For the text-containing cell, return its midpoint in [X, Y] coordinate format. 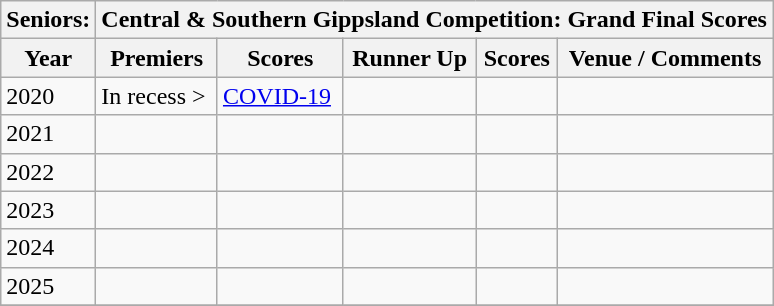
In recess > [157, 96]
2022 [48, 172]
COVID-19 [280, 96]
2021 [48, 134]
Premiers [157, 58]
2025 [48, 286]
Year [48, 58]
Central & Southern Gippsland Competition: Grand Final Scores [434, 20]
2020 [48, 96]
Runner Up [410, 58]
2024 [48, 248]
Seniors: [48, 20]
Venue / Comments [666, 58]
2023 [48, 210]
